Output the (x, y) coordinate of the center of the cell containing the given text.  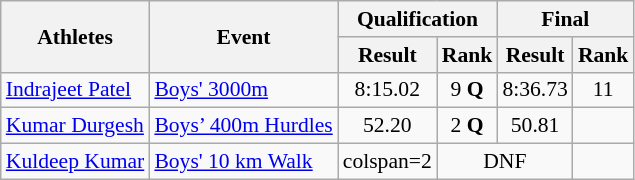
Boys' 3000m (243, 90)
11 (604, 90)
DNF (505, 162)
Kuldeep Kumar (76, 162)
Final (565, 19)
Indrajeet Patel (76, 90)
Boys' 10 km Walk (243, 162)
8:36.73 (534, 90)
colspan=2 (388, 162)
52.20 (388, 126)
Boys’ 400m Hurdles (243, 126)
Kumar Durgesh (76, 126)
50.81 (534, 126)
Athletes (76, 36)
Qualification (418, 19)
8:15.02 (388, 90)
9 Q (468, 90)
2 Q (468, 126)
Event (243, 36)
